Scan for the cell matching the given text and deliver its (x, y) coordinate at center. 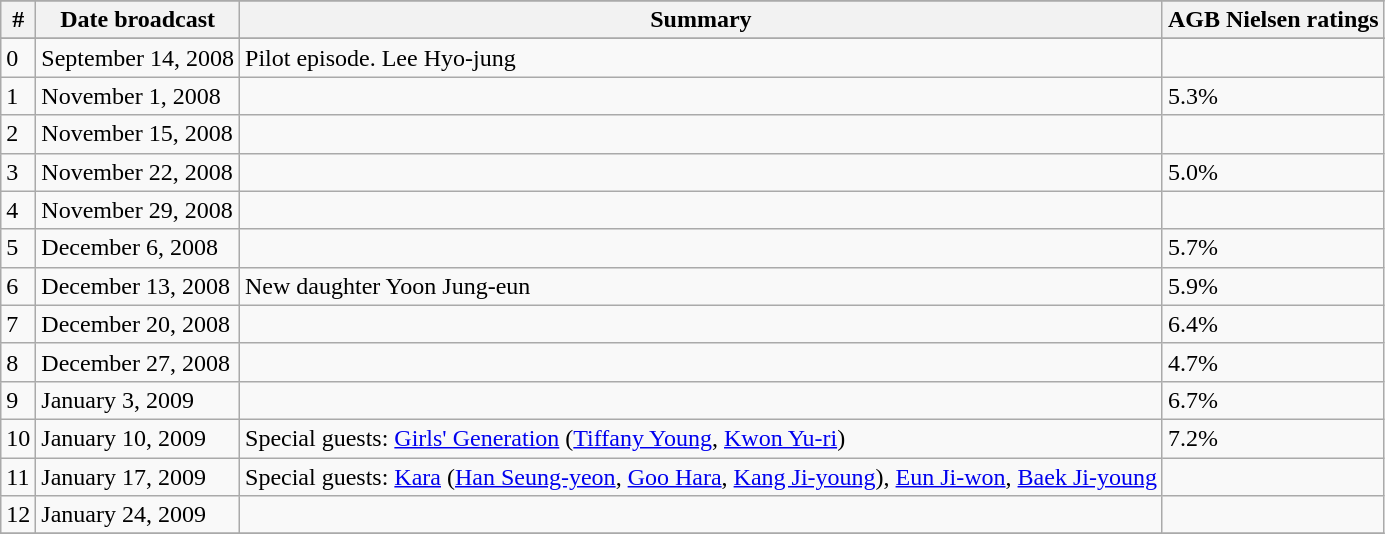
Special guests: Kara (Han Seung-yeon, Goo Hara, Kang Ji-young), Eun Ji-won, Baek Ji-young (702, 477)
0 (18, 58)
6.4% (1273, 324)
September 14, 2008 (138, 58)
December 6, 2008 (138, 248)
11 (18, 477)
3 (18, 172)
5.7% (1273, 248)
5.0% (1273, 172)
November 1, 2008 (138, 96)
December 27, 2008 (138, 362)
8 (18, 362)
Summary (702, 20)
January 17, 2009 (138, 477)
January 10, 2009 (138, 438)
AGB Nielsen ratings (1273, 20)
6.7% (1273, 400)
5 (18, 248)
12 (18, 515)
5.3% (1273, 96)
November 29, 2008 (138, 210)
# (18, 20)
7.2% (1273, 438)
7 (18, 324)
January 24, 2009 (138, 515)
January 3, 2009 (138, 400)
1 (18, 96)
2 (18, 134)
Date broadcast (138, 20)
9 (18, 400)
6 (18, 286)
10 (18, 438)
Pilot episode. Lee Hyo-jung (702, 58)
Special guests: Girls' Generation (Tiffany Young, Kwon Yu-ri) (702, 438)
4 (18, 210)
5.9% (1273, 286)
November 22, 2008 (138, 172)
November 15, 2008 (138, 134)
December 13, 2008 (138, 286)
New daughter Yoon Jung-eun (702, 286)
December 20, 2008 (138, 324)
4.7% (1273, 362)
